Pinpoint the cell where the given text exists, returning its [X, Y] midpoint coordinate. 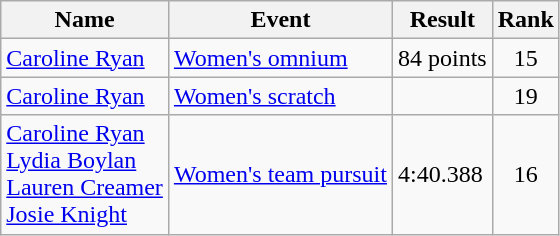
Caroline RyanLydia BoylanLauren CreamerJosie Knight [85, 174]
Women's team pursuit [280, 174]
15 [526, 58]
4:40.388 [442, 174]
Women's omnium [280, 58]
Rank [526, 20]
Name [85, 20]
Women's scratch [280, 96]
Result [442, 20]
Event [280, 20]
16 [526, 174]
19 [526, 96]
84 points [442, 58]
